Return [x, y] of the center of cell containing provided text 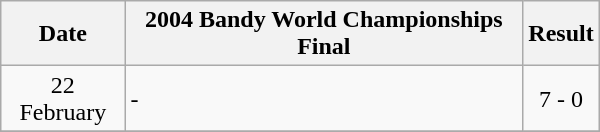
2004 Bandy World Championships Final [324, 34]
Result [561, 34]
Date [63, 34]
- [324, 98]
22 February [63, 98]
7 - 0 [561, 98]
